Scan for the cell matching the given text and deliver its [X, Y] coordinate at center. 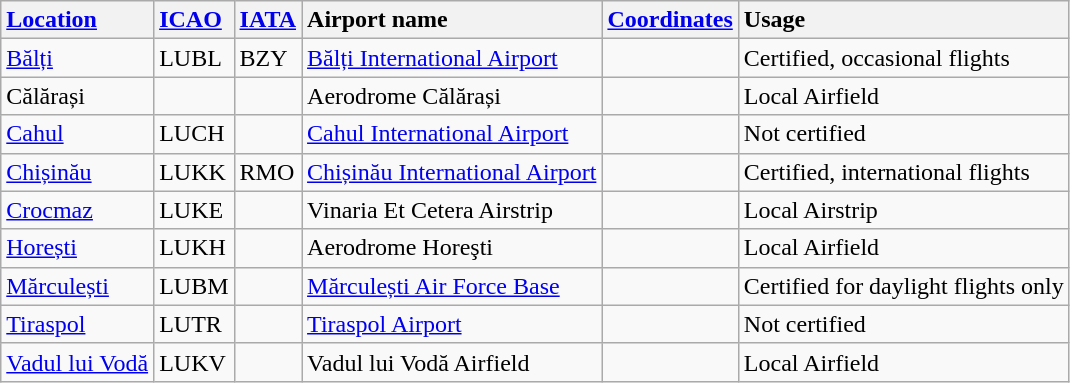
Usage [904, 20]
Tiraspol [78, 324]
Vadul lui Vodă Airfield [452, 362]
IATA [268, 20]
LUKH [194, 248]
Bălți [78, 58]
BZY [268, 58]
Certified, international flights [904, 172]
LUBM [194, 286]
LUKE [194, 210]
Vadul lui Vodă [78, 362]
Bălți International Airport [452, 58]
LUBL [194, 58]
Aerodrome Horeşti [452, 248]
Airport name [452, 20]
Coordinates [670, 20]
Mărculești Air Force Base [452, 286]
Călărași [78, 96]
LUTR [194, 324]
Certified for daylight flights only [904, 286]
Certified, occasional flights [904, 58]
LUKK [194, 172]
LUKV [194, 362]
ICAO [194, 20]
Vinaria Et Cetera Airstrip [452, 210]
LUCH [194, 134]
Local Airstrip [904, 210]
Chișinău [78, 172]
Crocmaz [78, 210]
Aerodrome Călărași [452, 96]
Cahul International Airport [452, 134]
RMO [268, 172]
Chișinău International Airport [452, 172]
Tiraspol Airport [452, 324]
Mărculești [78, 286]
Cahul [78, 134]
Location [78, 20]
Horești [78, 248]
